Capture the cell that displays the provided text and extract its (x, y) central coordinate. 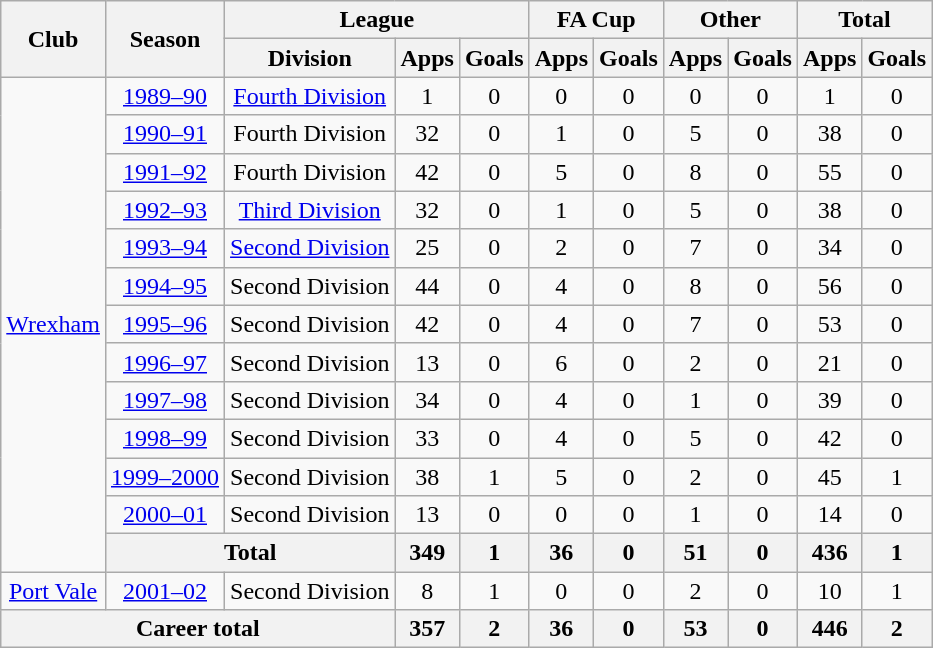
14 (829, 515)
51 (695, 553)
21 (829, 362)
1991–92 (164, 172)
56 (829, 286)
1995–96 (164, 324)
Wrexham (54, 324)
33 (427, 438)
1998–99 (164, 438)
2000–01 (164, 515)
1996–97 (164, 362)
446 (829, 629)
1993–94 (164, 248)
436 (829, 553)
Third Division (310, 210)
FA Cup (596, 20)
Port Vale (54, 591)
League (378, 20)
10 (829, 591)
44 (427, 286)
Division (310, 58)
349 (427, 553)
357 (427, 629)
Career total (198, 629)
Other (730, 20)
Season (164, 39)
39 (829, 400)
25 (427, 248)
1990–91 (164, 134)
1992–93 (164, 210)
1997–98 (164, 400)
2001–02 (164, 591)
1999–2000 (164, 477)
Club (54, 39)
55 (829, 172)
1994–95 (164, 286)
45 (829, 477)
1989–90 (164, 96)
6 (561, 362)
